Return (x, y) of the center of cell containing provided text 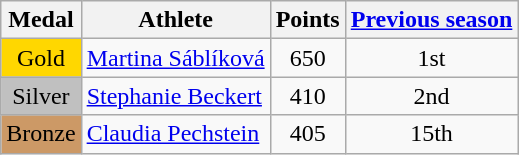
Silver (41, 96)
410 (308, 96)
1st (432, 58)
Previous season (432, 20)
Athlete (176, 20)
15th (432, 134)
Stephanie Beckert (176, 96)
405 (308, 134)
2nd (432, 96)
Bronze (41, 134)
Claudia Pechstein (176, 134)
Medal (41, 20)
Martina Sáblíková (176, 58)
Gold (41, 58)
Points (308, 20)
650 (308, 58)
